Return [x, y] of the center of cell containing provided text 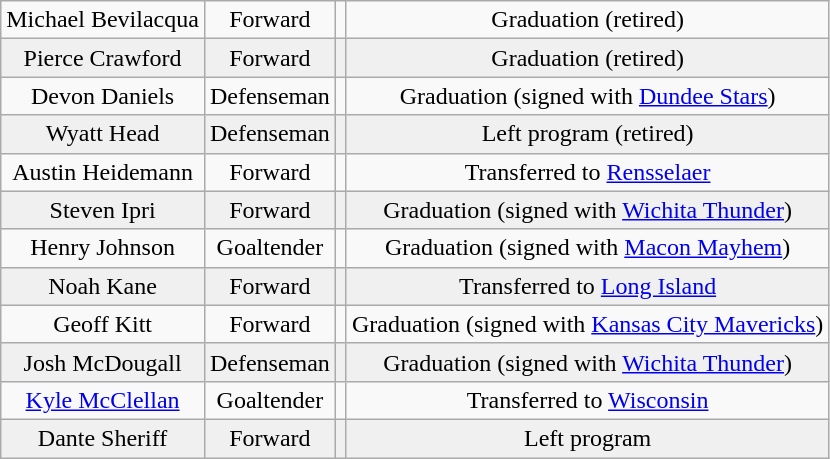
Noah Kane [103, 286]
Graduation (signed with Kansas City Mavericks) [587, 324]
Steven Ipri [103, 210]
Graduation (signed with Dundee Stars) [587, 96]
Wyatt Head [103, 134]
Devon Daniels [103, 96]
Transferred to Wisconsin [587, 400]
Transferred to Rensselaer [587, 172]
Left program (retired) [587, 134]
Josh McDougall [103, 362]
Pierce Crawford [103, 58]
Henry Johnson [103, 248]
Austin Heidemann [103, 172]
Graduation (signed with Macon Mayhem) [587, 248]
Transferred to Long Island [587, 286]
Kyle McClellan [103, 400]
Left program [587, 438]
Michael Bevilacqua [103, 20]
Dante Sheriff [103, 438]
Geoff Kitt [103, 324]
